Determine the [X, Y] coordinate at the center of the cell enclosing the given text.  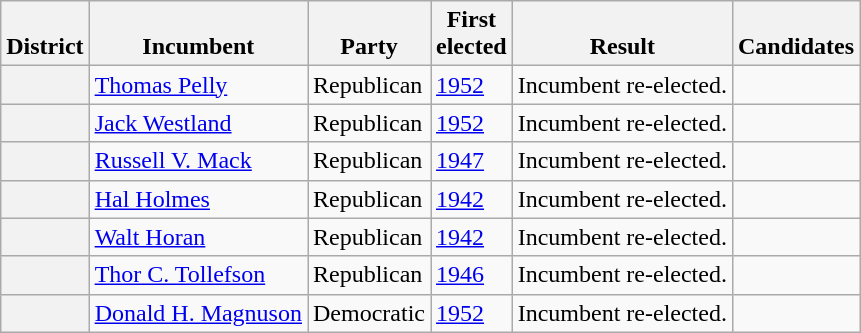
Candidates [796, 34]
1947 [471, 161]
Jack Westland [198, 123]
Russell V. Mack [198, 161]
Result [622, 34]
Democratic [370, 313]
Hal Holmes [198, 199]
Donald H. Magnuson [198, 313]
Firstelected [471, 34]
1946 [471, 275]
Party [370, 34]
District [45, 34]
Incumbent [198, 34]
Thomas Pelly [198, 85]
Walt Horan [198, 237]
Thor C. Tollefson [198, 275]
